Provide the (X, Y) coordinate of the cell's center where the given text is located.  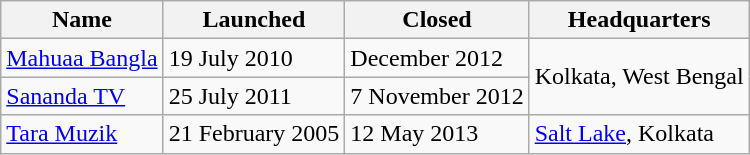
Closed (437, 20)
Sananda TV (82, 96)
Salt Lake, Kolkata (639, 134)
Kolkata, West Bengal (639, 77)
December 2012 (437, 58)
12 May 2013 (437, 134)
25 July 2011 (254, 96)
Headquarters (639, 20)
7 November 2012 (437, 96)
Name (82, 20)
Mahuaa Bangla (82, 58)
Tara Muzik (82, 134)
21 February 2005 (254, 134)
Launched (254, 20)
19 July 2010 (254, 58)
